Search for the cell housing the specified text and yield its [x, y] center coordinate. 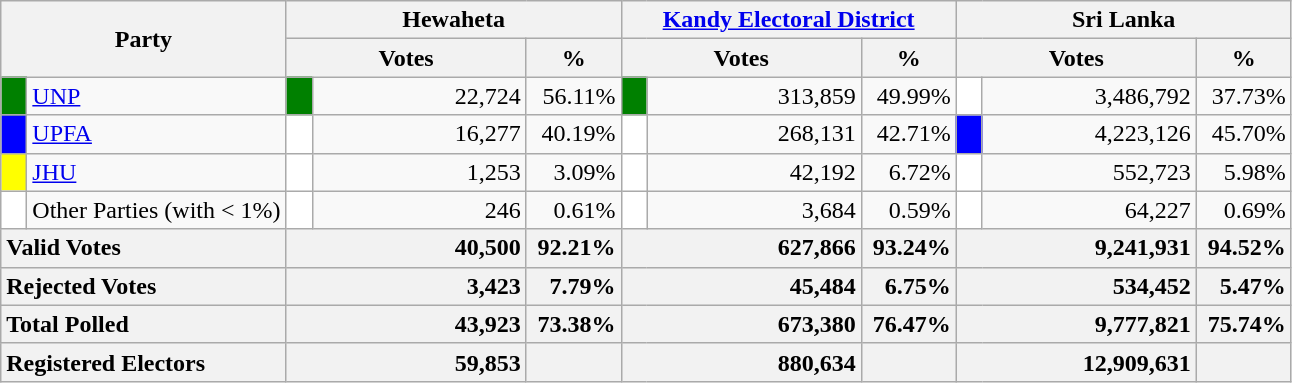
Hewaheta [454, 20]
Registered Electors [144, 362]
45.70% [1244, 134]
75.74% [1244, 324]
7.79% [574, 286]
40,500 [406, 248]
6.72% [908, 172]
1,253 [419, 172]
3,486,792 [1089, 96]
6.75% [908, 286]
Sri Lanka [1124, 20]
Other Parties (with < 1%) [156, 210]
3,684 [754, 210]
0.61% [574, 210]
56.11% [574, 96]
268,131 [754, 134]
UPFA [156, 134]
5.98% [1244, 172]
59,853 [406, 362]
673,380 [741, 324]
9,777,821 [1076, 324]
93.24% [908, 248]
Party [144, 39]
22,724 [419, 96]
9,241,931 [1076, 248]
Valid Votes [144, 248]
16,277 [419, 134]
0.69% [1244, 210]
42.71% [908, 134]
94.52% [1244, 248]
3,423 [406, 286]
Kandy Electoral District [788, 20]
Rejected Votes [144, 286]
534,452 [1076, 286]
4,223,126 [1089, 134]
92.21% [574, 248]
76.47% [908, 324]
40.19% [574, 134]
43,923 [406, 324]
Total Polled [144, 324]
552,723 [1089, 172]
JHU [156, 172]
246 [419, 210]
627,866 [741, 248]
0.59% [908, 210]
42,192 [754, 172]
880,634 [741, 362]
45,484 [741, 286]
49.99% [908, 96]
3.09% [574, 172]
12,909,631 [1076, 362]
313,859 [754, 96]
73.38% [574, 324]
64,227 [1089, 210]
37.73% [1244, 96]
5.47% [1244, 286]
UNP [156, 96]
